Extract the (X, Y) coordinate from the center of the cell holding the provided text.  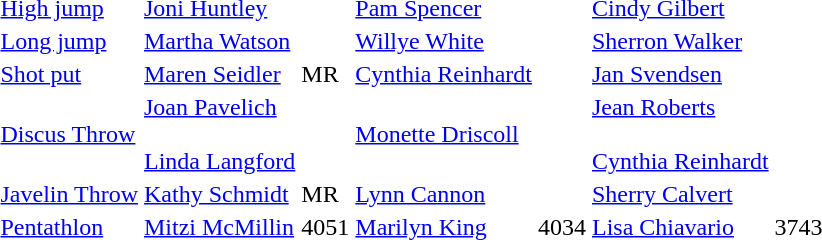
Monette Driscoll (444, 134)
Kathy Schmidt (220, 194)
Jan Svendsen (680, 74)
Sherry Calvert (680, 194)
Willye White (444, 41)
Martha Watson (220, 41)
Lynn Cannon (444, 194)
Maren Seidler (220, 74)
Joan PavelichLinda Langford (220, 134)
Sherron Walker (680, 41)
Jean RobertsCynthia Reinhardt (680, 134)
Cynthia Reinhardt (444, 74)
